Extract the [x, y] coordinate from the center of the cell holding the provided text.  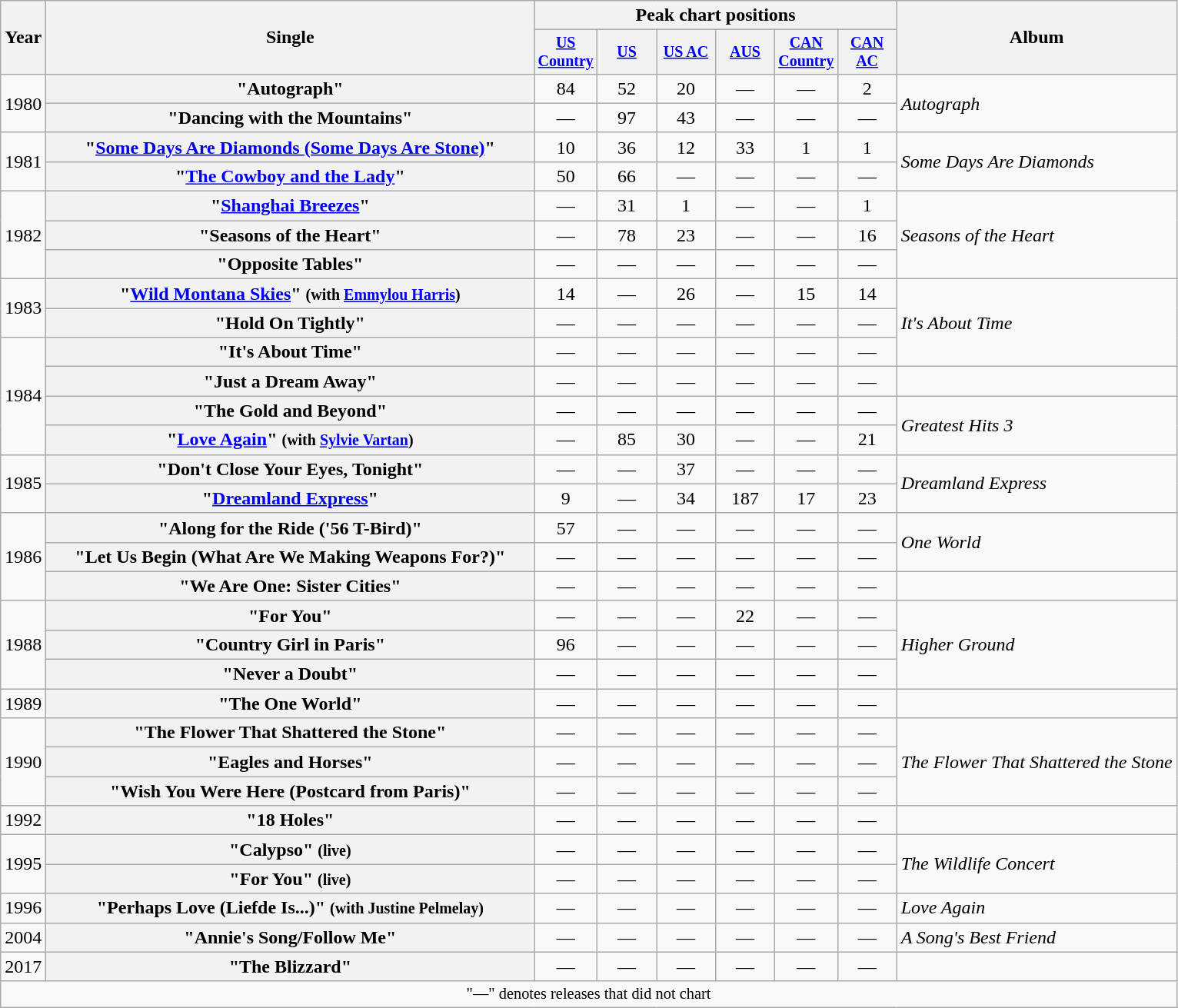
"Let Us Begin (What Are We Making Weapons For?)" [291, 557]
Seasons of the Heart [1037, 235]
15 [806, 294]
"Wild Montana Skies" (with Emmylou Harris) [291, 294]
50 [566, 176]
2017 [23, 966]
One World [1037, 542]
30 [686, 440]
17 [806, 498]
CAN Country [806, 52]
AUS [744, 52]
"Wish You Were Here (Postcard from Paris)" [291, 791]
"Along for the Ride ('56 T-Bird)" [291, 527]
1985 [23, 484]
"The Blizzard" [291, 966]
85 [627, 440]
1990 [23, 762]
21 [867, 440]
1983 [23, 308]
84 [566, 88]
52 [627, 88]
"Seasons of the Heart" [291, 235]
43 [686, 118]
US AC [686, 52]
"For You" (live) [291, 879]
Year [23, 38]
Album [1037, 38]
78 [627, 235]
Some Days Are Diamonds [1037, 161]
"Love Again" (with Sylvie Vartan) [291, 440]
It's About Time [1037, 323]
2 [867, 88]
1982 [23, 235]
"18 Holes" [291, 820]
16 [867, 235]
20 [686, 88]
"Calypso" (live) [291, 850]
"Shanghai Breezes" [291, 206]
"—" denotes releases that did not chart [589, 994]
"The One World" [291, 704]
12 [686, 147]
"Don't Close Your Eyes, Tonight" [291, 469]
Higher Ground [1037, 644]
"The Gold and Beyond" [291, 411]
The Flower That Shattered the Stone [1037, 762]
22 [744, 615]
36 [627, 147]
"Dreamland Express" [291, 498]
"Opposite Tables" [291, 264]
Dreamland Express [1037, 484]
2004 [23, 937]
1981 [23, 161]
37 [686, 469]
26 [686, 294]
CAN AC [867, 52]
"Annie's Song/Follow Me" [291, 937]
97 [627, 118]
Single [291, 38]
A Song's Best Friend [1037, 937]
"The Flower That Shattered the Stone" [291, 733]
1986 [23, 557]
"Eagles and Horses" [291, 762]
"Some Days Are Diamonds (Some Days Are Stone)" [291, 147]
"The Cowboy and the Lady" [291, 176]
The Wildlife Concert [1037, 864]
9 [566, 498]
"It's About Time" [291, 352]
Love Again [1037, 908]
"Country Girl in Paris" [291, 644]
"We Are One: Sister Cities" [291, 586]
187 [744, 498]
"Hold On Tightly" [291, 323]
31 [627, 206]
1995 [23, 864]
"Dancing with the Mountains" [291, 118]
33 [744, 147]
1996 [23, 908]
96 [566, 644]
1989 [23, 704]
Greatest Hits 3 [1037, 425]
"Autograph" [291, 88]
Peak chart positions [715, 15]
Autograph [1037, 103]
US [627, 52]
"Never a Doubt" [291, 674]
57 [566, 527]
1988 [23, 644]
1984 [23, 396]
US Country [566, 52]
34 [686, 498]
66 [627, 176]
"Just a Dream Away" [291, 381]
1992 [23, 820]
"For You" [291, 615]
10 [566, 147]
1980 [23, 103]
"Perhaps Love (Liefde Is...)" (with Justine Pelmelay) [291, 908]
